Identify which cell holds the provided text, then report its (x, y) central coordinate. 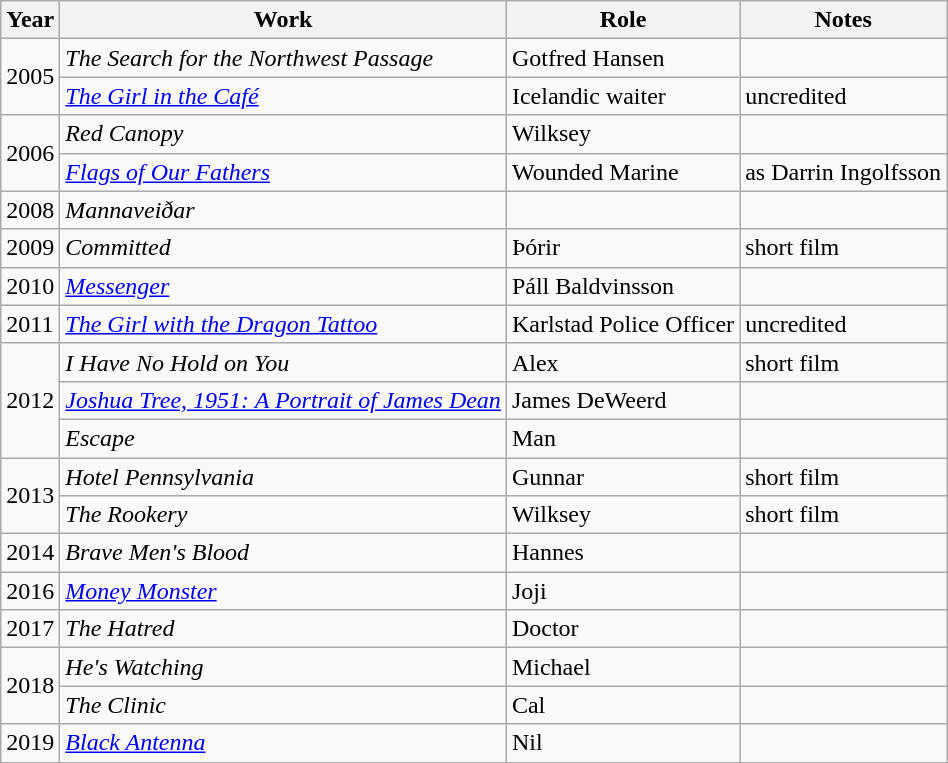
The Rookery (284, 515)
2011 (30, 324)
Karlstad Police Officer (622, 324)
I Have No Hold on You (284, 362)
Þórir (622, 248)
2012 (30, 400)
2017 (30, 629)
as Darrin Ingolfsson (844, 172)
Joji (622, 591)
Joshua Tree, 1951: A Portrait of James Dean (284, 400)
2019 (30, 743)
Notes (844, 20)
The Search for the Northwest Passage (284, 58)
2018 (30, 686)
Money Monster (284, 591)
He's Watching (284, 667)
2014 (30, 553)
Gunnar (622, 477)
Brave Men's Blood (284, 553)
Red Canopy (284, 134)
Wounded Marine (622, 172)
2016 (30, 591)
Flags of Our Fathers (284, 172)
Man (622, 438)
Michael (622, 667)
Year (30, 20)
James DeWeerd (622, 400)
Messenger (284, 286)
2013 (30, 496)
2009 (30, 248)
The Girl in the Café (284, 96)
Icelandic waiter (622, 96)
2008 (30, 210)
Nil (622, 743)
Doctor (622, 629)
Mannaveiðar (284, 210)
Escape (284, 438)
Cal (622, 705)
Hotel Pennsylvania (284, 477)
The Hatred (284, 629)
Gotfred Hansen (622, 58)
2006 (30, 153)
The Girl with the Dragon Tattoo (284, 324)
2010 (30, 286)
Work (284, 20)
The Clinic (284, 705)
Committed (284, 248)
Alex (622, 362)
Role (622, 20)
2005 (30, 77)
Páll Baldvinsson (622, 286)
Black Antenna (284, 743)
Hannes (622, 553)
